Capture the cell that displays the provided text and extract its (x, y) central coordinate. 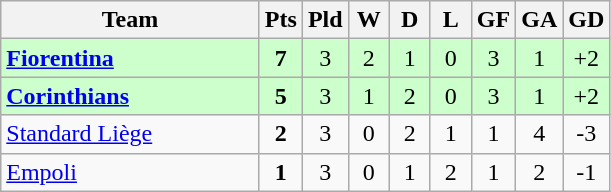
Standard Liège (130, 134)
Pts (280, 20)
W (368, 20)
GD (586, 20)
Empoli (130, 172)
Team (130, 20)
D (410, 20)
Pld (325, 20)
7 (280, 58)
GF (493, 20)
Corinthians (130, 96)
Fiorentina (130, 58)
L (450, 20)
5 (280, 96)
-3 (586, 134)
4 (540, 134)
-1 (586, 172)
GA (540, 20)
